For the text-containing cell, return its midpoint in (X, Y) coordinate format. 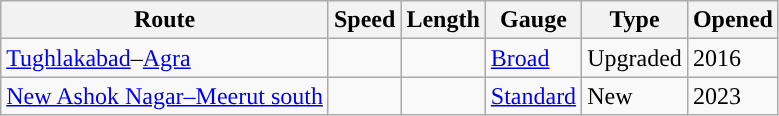
2016 (732, 58)
2023 (732, 96)
Standard (533, 96)
Route (165, 20)
Opened (732, 20)
Type (635, 20)
Tughlakabad–Agra (165, 58)
New Ashok Nagar–Meerut south (165, 96)
Speed (364, 20)
New (635, 96)
Length (443, 20)
Upgraded (635, 58)
Broad (533, 58)
Gauge (533, 20)
